Extract the [X, Y] coordinate from the center of the cell holding the provided text.  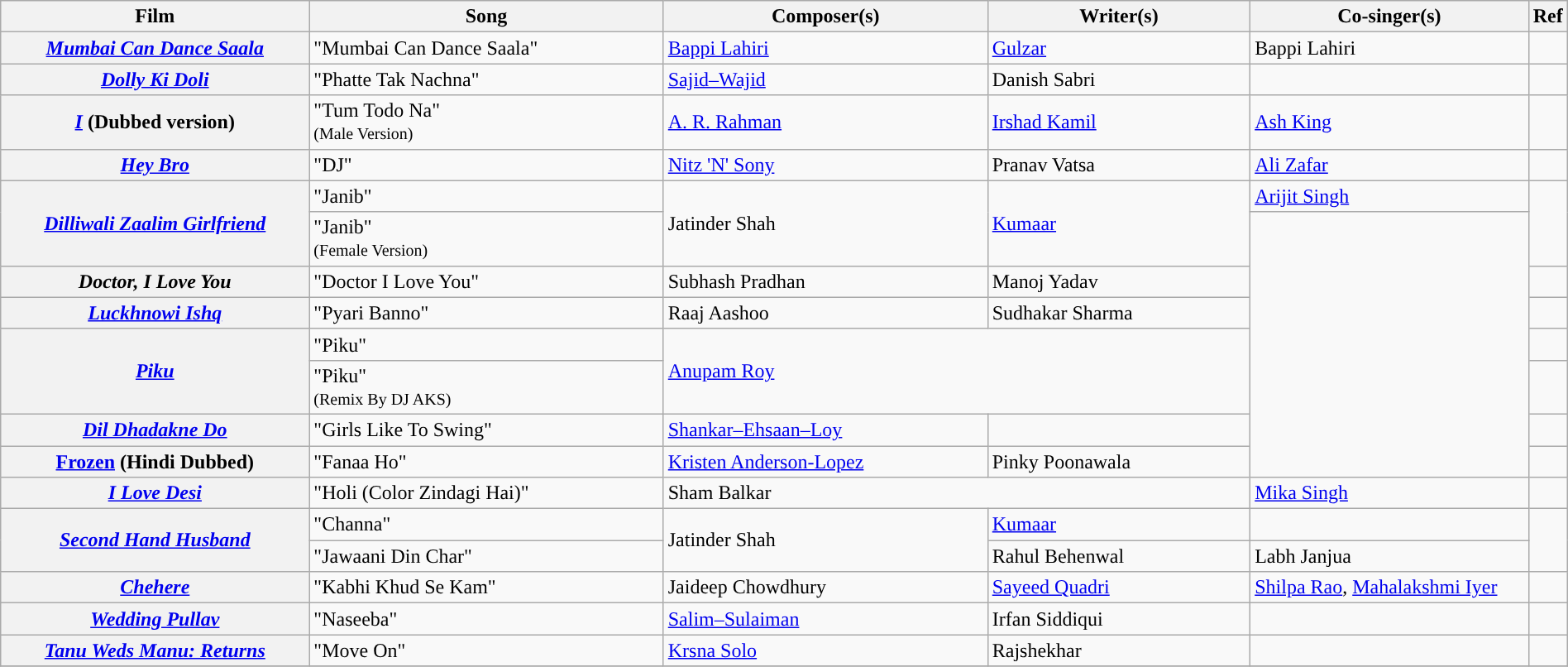
"Naseeba" [486, 619]
Sudhakar Sharma [1118, 313]
"Tum Todo Na"(Male Version) [486, 122]
Film [155, 17]
Ref [1548, 17]
"Piku" [486, 344]
Salim–Sulaiman [825, 619]
Danish Sabri [1118, 79]
"Doctor I Love You" [486, 281]
Mika Singh [1389, 493]
"Girls Like To Swing" [486, 429]
Manoj Yadav [1118, 281]
Writer(s) [1118, 17]
"Phatte Tak Nachna" [486, 79]
Second Hand Husband [155, 540]
Doctor, I Love You [155, 281]
Pranav Vatsa [1118, 165]
Hey Bro [155, 165]
Irfan Siddiqui [1118, 619]
A. R. Rahman [825, 122]
Shankar–Ehsaan–Loy [825, 429]
Dilliwali Zaalim Girlfriend [155, 223]
Ali Zafar [1389, 165]
"Piku"(Remix By DJ AKS) [486, 387]
"Mumbai Can Dance Saala" [486, 48]
Ash King [1389, 122]
"Holi (Color Zindagi Hai)" [486, 493]
"Pyari Banno" [486, 313]
"Kabhi Khud Se Kam" [486, 588]
Jaideep Chowdhury [825, 588]
Chehere [155, 588]
I (Dubbed version) [155, 122]
Composer(s) [825, 17]
Gulzar [1118, 48]
Irshad Kamil [1118, 122]
Wedding Pullav [155, 619]
Nitz 'N' Sony [825, 165]
Mumbai Can Dance Saala [155, 48]
Song [486, 17]
Shilpa Rao, Mahalakshmi Iyer [1389, 588]
Co-singer(s) [1389, 17]
Labh Janjua [1389, 556]
Frozen (Hindi Dubbed) [155, 461]
Sajid–Wajid [825, 79]
Rajshekhar [1118, 650]
I Love Desi [155, 493]
Luckhnowi Ishq [155, 313]
Arijit Singh [1389, 196]
Krsna Solo [825, 650]
"Janib" [486, 196]
Dolly Ki Doli [155, 79]
"Channa" [486, 525]
"Fanaa Ho" [486, 461]
Sayeed Quadri [1118, 588]
Raaj Aashoo [825, 313]
Subhash Pradhan [825, 281]
Pinky Poonawala [1118, 461]
Anupam Roy [956, 371]
"DJ" [486, 165]
"Move On" [486, 650]
Rahul Behenwal [1118, 556]
Kristen Anderson-Lopez [825, 461]
Piku [155, 371]
Sham Balkar [956, 493]
Dil Dhadakne Do [155, 429]
Tanu Weds Manu: Returns [155, 650]
"Jawaani Din Char" [486, 556]
"Janib"(Female Version) [486, 238]
